Return the (X, Y) coordinate for the center point of the cell that contains the specified text.  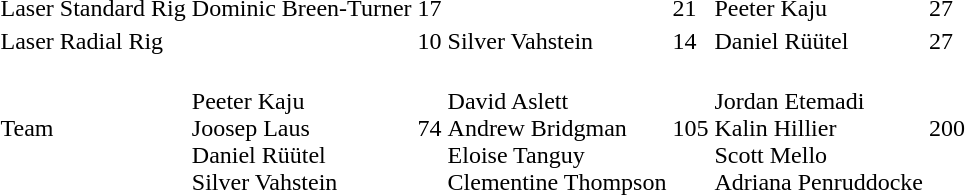
Silver Vahstein (557, 41)
Daniel Rüütel (819, 41)
10 (430, 41)
14 (690, 41)
